Output the [x, y] coordinate of the center of the cell containing the given text.  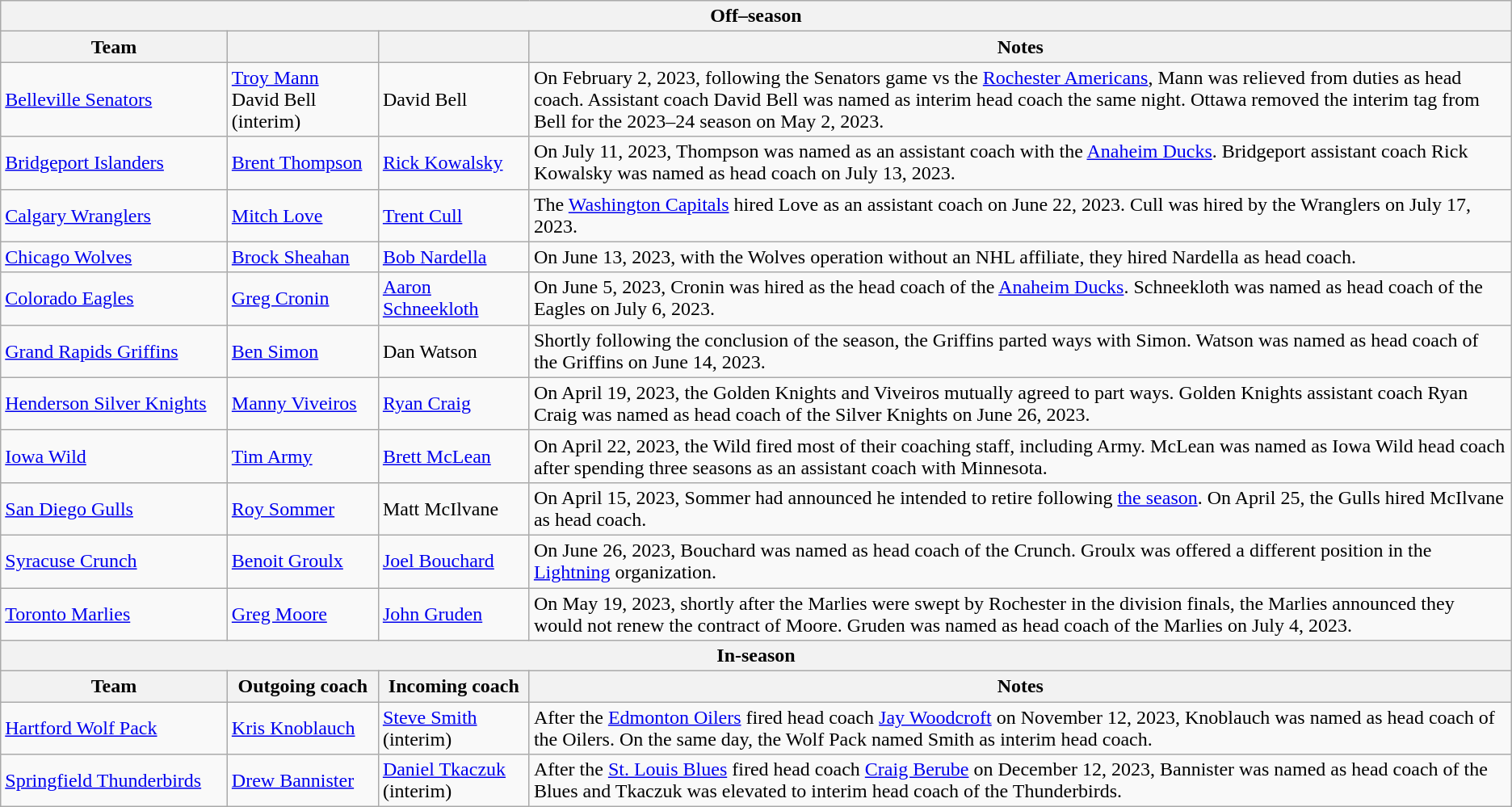
Mitch Love [302, 215]
Matt McIlvane [454, 509]
Toronto Marlies [115, 614]
Greg Moore [302, 614]
Ben Simon [302, 351]
Shortly following the conclusion of the season, the Griffins parted ways with Simon. Watson was named as head coach of the Griffins on June 14, 2023. [1020, 351]
John Gruden [454, 614]
Daniel Tkaczuk (interim) [454, 780]
San Diego Gulls [115, 509]
Rick Kowalsky [454, 163]
Trent Cull [454, 215]
Greg Cronin [302, 299]
Brent Thompson [302, 163]
Off–season [756, 16]
David Bell [454, 99]
Dan Watson [454, 351]
Grand Rapids Griffins [115, 351]
Tim Army [302, 456]
Henderson Silver Knights [115, 404]
The Washington Capitals hired Love as an assistant coach on June 22, 2023. Cull was hired by the Wranglers on July 17, 2023. [1020, 215]
Brock Sheahan [302, 257]
Incoming coach [454, 687]
Steve Smith (interim) [454, 729]
On June 5, 2023, Cronin was hired as the head coach of the Anaheim Ducks. Schneekloth was named as head coach of the Eagles on July 6, 2023. [1020, 299]
Outgoing coach [302, 687]
Bridgeport Islanders [115, 163]
On April 15, 2023, Sommer had announced he intended to retire following the season. On April 25, the Gulls hired McIlvane as head coach. [1020, 509]
On June 26, 2023, Bouchard was named as head coach of the Crunch. Groulx was offered a different position in the Lightning organization. [1020, 561]
On June 13, 2023, with the Wolves operation without an NHL affiliate, they hired Nardella as head coach. [1020, 257]
Roy Sommer [302, 509]
Colorado Eagles [115, 299]
Iowa Wild [115, 456]
Benoit Groulx [302, 561]
Calgary Wranglers [115, 215]
Hartford Wolf Pack [115, 729]
Brett McLean [454, 456]
Joel Bouchard [454, 561]
Manny Viveiros [302, 404]
Drew Bannister [302, 780]
Bob Nardella [454, 257]
Aaron Schneekloth [454, 299]
Kris Knoblauch [302, 729]
Chicago Wolves [115, 257]
Syracuse Crunch [115, 561]
Troy MannDavid Bell (interim) [302, 99]
In-season [756, 656]
Belleville Senators [115, 99]
Ryan Craig [454, 404]
Springfield Thunderbirds [115, 780]
